Output the [x, y] coordinate of the center of the cell containing the given text.  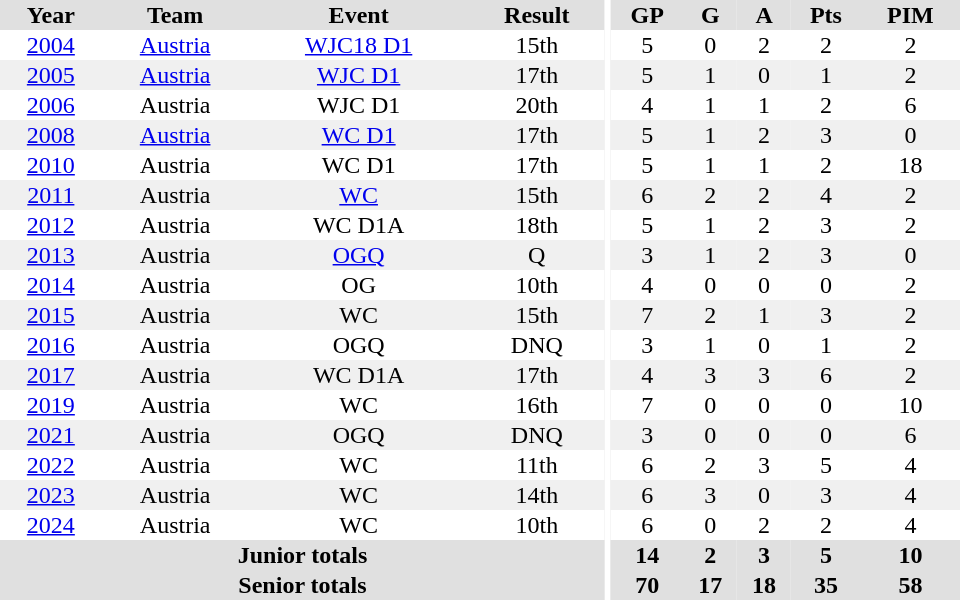
2011 [51, 195]
16th [537, 405]
A [764, 15]
G [710, 15]
OG [359, 285]
2022 [51, 465]
2006 [51, 105]
Pts [826, 15]
2004 [51, 45]
2016 [51, 345]
2008 [51, 135]
Junior totals [302, 555]
PIM [910, 15]
14 [647, 555]
2012 [51, 225]
2010 [51, 165]
Event [359, 15]
Result [537, 15]
18th [537, 225]
35 [826, 585]
58 [910, 585]
2005 [51, 75]
2024 [51, 525]
2023 [51, 495]
Senior totals [302, 585]
2014 [51, 285]
2017 [51, 375]
Q [537, 255]
11th [537, 465]
20th [537, 105]
2021 [51, 435]
2013 [51, 255]
14th [537, 495]
2015 [51, 315]
17 [710, 585]
Year [51, 15]
GP [647, 15]
WJC18 D1 [359, 45]
70 [647, 585]
Team [176, 15]
2019 [51, 405]
